Detect which cell encompasses the target text, then output its [x, y] center coordinate. 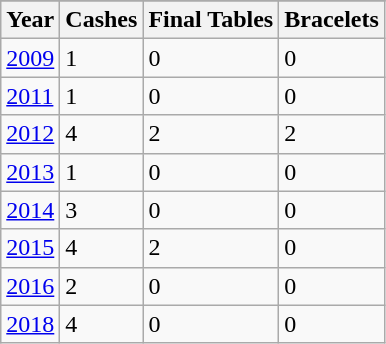
2011 [30, 96]
2009 [30, 58]
3 [102, 210]
2013 [30, 172]
Final Tables [211, 20]
2016 [30, 286]
2012 [30, 134]
2014 [30, 210]
Year [30, 20]
Cashes [102, 20]
2018 [30, 324]
2015 [30, 248]
Bracelets [332, 20]
